Return the (x, y) coordinate for the center point of the cell that contains the specified text.  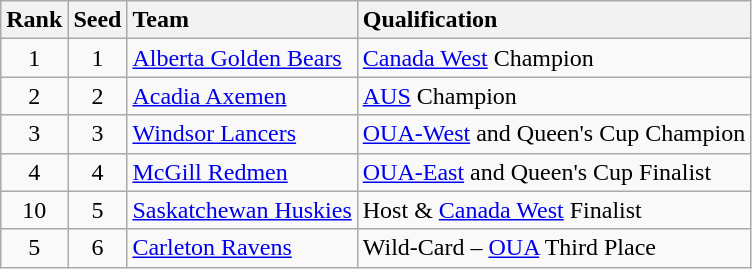
Wild-Card – OUA Third Place (554, 248)
Windsor Lancers (242, 134)
McGill Redmen (242, 172)
Acadia Axemen (242, 96)
Carleton Ravens (242, 248)
OUA-East and Queen's Cup Finalist (554, 172)
6 (98, 248)
Saskatchewan Huskies (242, 210)
Rank (34, 20)
Team (242, 20)
Seed (98, 20)
Qualification (554, 20)
Host & Canada West Finalist (554, 210)
OUA-West and Queen's Cup Champion (554, 134)
Alberta Golden Bears (242, 58)
10 (34, 210)
Canada West Champion (554, 58)
AUS Champion (554, 96)
